Search for the cell housing the specified text and yield its (X, Y) center coordinate. 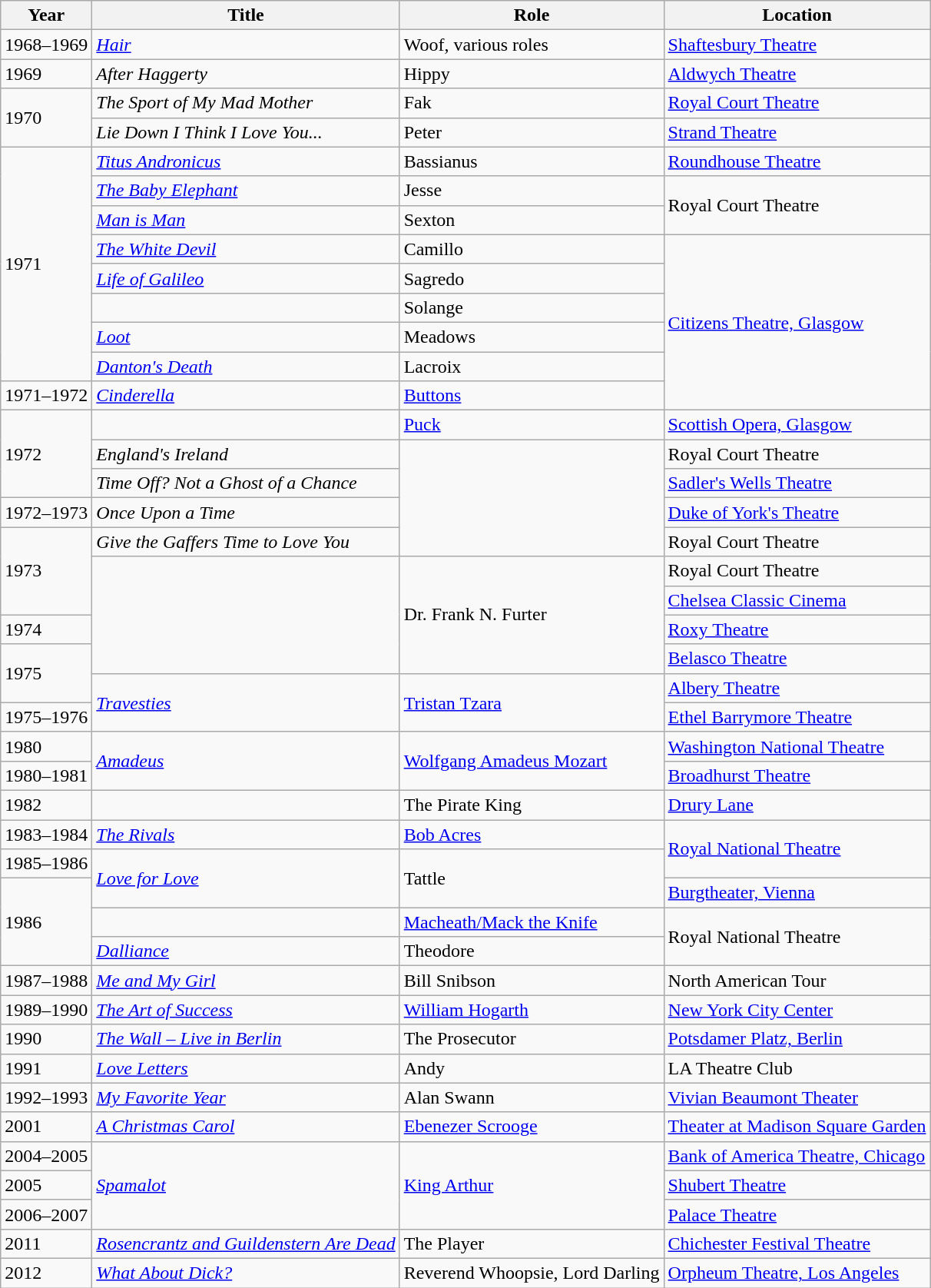
North American Tour (797, 981)
Tristan Tzara (532, 702)
Rosencrantz and Guildenstern Are Dead (246, 1243)
Location (797, 15)
The Pirate King (532, 805)
Tattle (532, 878)
Love for Love (246, 878)
1985–1986 (46, 864)
Dr. Frank N. Furter (532, 615)
2001 (46, 1127)
The Rivals (246, 834)
Solange (532, 307)
Citizens Theatre, Glasgow (797, 322)
1971 (46, 264)
Dalliance (246, 951)
Theater at Madison Square Garden (797, 1127)
Titus Andronicus (246, 161)
Love Letters (246, 1068)
Scottish Opera, Glasgow (797, 425)
2012 (46, 1273)
Give the Gaffers Time to Love You (246, 542)
Drury Lane (797, 805)
Title (246, 15)
Bill Snibson (532, 981)
Travesties (246, 702)
Fak (532, 103)
Amadeus (246, 761)
England's Ireland (246, 454)
Strand Theatre (797, 132)
Danton's Death (246, 367)
Lie Down I Think I Love You... (246, 132)
Chichester Festival Theatre (797, 1243)
2006–2007 (46, 1214)
Vivian Beaumont Theater (797, 1097)
Washington National Theatre (797, 746)
1972–1973 (46, 513)
A Christmas Carol (246, 1127)
Broadhurst Theatre (797, 775)
Orpheum Theatre, Los Angeles (797, 1273)
Hippy (532, 74)
1972 (46, 454)
1982 (46, 805)
1975–1976 (46, 717)
Sagredo (532, 278)
Aldwych Theatre (797, 74)
1987–1988 (46, 981)
Roundhouse Theatre (797, 161)
1980–1981 (46, 775)
Time Off? Not a Ghost of a Chance (246, 483)
1971–1972 (46, 396)
Shubert Theatre (797, 1185)
Sadler's Wells Theatre (797, 483)
2005 (46, 1185)
Andy (532, 1068)
1973 (46, 571)
Roxy Theatre (797, 629)
The Baby Elephant (246, 191)
The Prosecutor (532, 1039)
1986 (46, 922)
My Favorite Year (246, 1097)
Sexton (532, 220)
Duke of York's Theatre (797, 513)
Spamalot (246, 1185)
Camillo (532, 249)
Lacroix (532, 367)
LA Theatre Club (797, 1068)
1989–1990 (46, 1010)
Peter (532, 132)
Wolfgang Amadeus Mozart (532, 761)
King Arthur (532, 1185)
Theodore (532, 951)
Palace Theatre (797, 1214)
Role (532, 15)
Burgtheater, Vienna (797, 893)
Reverend Whoopsie, Lord Darling (532, 1273)
Alan Swann (532, 1097)
1969 (46, 74)
Cinderella (246, 396)
The Art of Success (246, 1010)
Life of Galileo (246, 278)
Man is Man (246, 220)
The Sport of My Mad Mother (246, 103)
Jesse (532, 191)
William Hogarth (532, 1010)
Bassianus (532, 161)
1968–1969 (46, 45)
Albery Theatre (797, 688)
Bob Acres (532, 834)
After Haggerty (246, 74)
Macheath/Mack the Knife (532, 922)
2011 (46, 1243)
1974 (46, 629)
Loot (246, 337)
Chelsea Classic Cinema (797, 600)
1992–1993 (46, 1097)
1991 (46, 1068)
Belasco Theatre (797, 659)
1983–1984 (46, 834)
Woof, various roles (532, 45)
Once Upon a Time (246, 513)
The Player (532, 1243)
Bank of America Theatre, Chicago (797, 1156)
Year (46, 15)
Puck (532, 425)
The White Devil (246, 249)
2004–2005 (46, 1156)
1990 (46, 1039)
1975 (46, 673)
Ethel Barrymore Theatre (797, 717)
What About Dick? (246, 1273)
1980 (46, 746)
Me and My Girl (246, 981)
Shaftesbury Theatre (797, 45)
Hair (246, 45)
1970 (46, 118)
Buttons (532, 396)
Ebenezer Scrooge (532, 1127)
New York City Center (797, 1010)
Potsdamer Platz, Berlin (797, 1039)
Meadows (532, 337)
The Wall – Live in Berlin (246, 1039)
